Detect which cell encompasses the target text, then output its (X, Y) center coordinate. 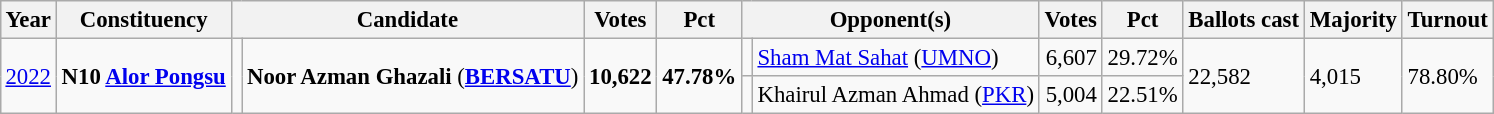
10,622 (620, 76)
Sham Mat Sahat (UMNO) (896, 57)
22,582 (1244, 76)
5,004 (1070, 95)
Candidate (408, 20)
Majority (1353, 20)
Constituency (144, 20)
Opponent(s) (891, 20)
22.51% (1142, 95)
2022 (28, 76)
Khairul Azman Ahmad (PKR) (896, 95)
Year (28, 20)
Noor Azman Ghazali (BERSATU) (413, 76)
6,607 (1070, 57)
Turnout (1448, 20)
Ballots cast (1244, 20)
78.80% (1448, 76)
47.78% (700, 76)
4,015 (1353, 76)
29.72% (1142, 57)
N10 Alor Pongsu (144, 76)
